Return [X, Y] of the center of cell containing provided text 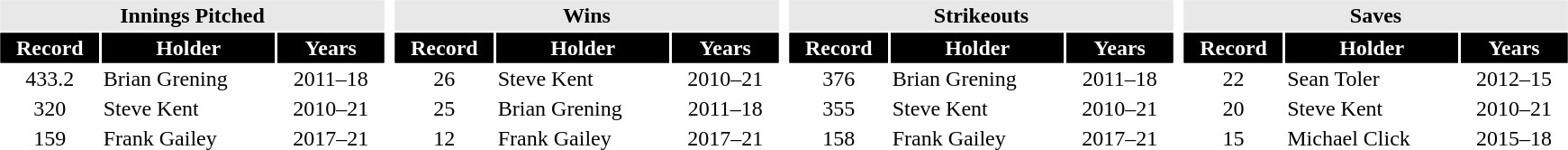
25 [444, 109]
Wins [586, 14]
Saves [1375, 14]
Innings Pitched [192, 14]
20 [1233, 109]
376 [838, 79]
22 [1233, 79]
26 [444, 79]
Sean Toler [1373, 79]
355 [838, 109]
2012–15 [1515, 79]
433.2 [50, 79]
Strikeouts [981, 14]
320 [50, 109]
